Determine the [X, Y] coordinate at the center of the cell enclosing the given text.  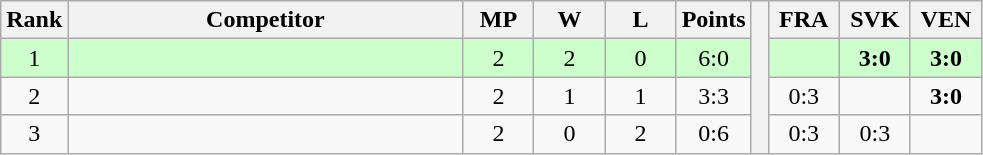
Competitor [266, 20]
6:0 [714, 58]
FRA [804, 20]
3:3 [714, 96]
MP [498, 20]
L [640, 20]
W [570, 20]
VEN [946, 20]
Points [714, 20]
0:6 [714, 134]
3 [34, 134]
SVK [874, 20]
Rank [34, 20]
